Extract the (x, y) coordinate from the center of the cell holding the provided text.  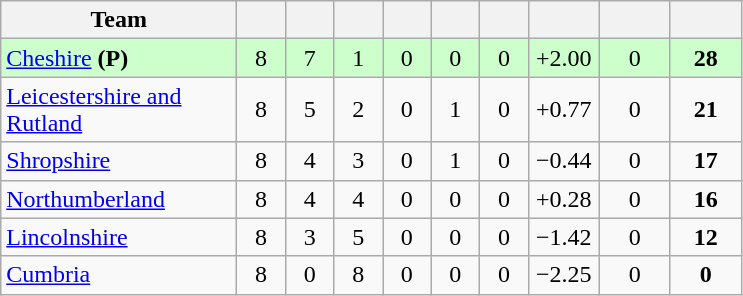
Lincolnshire (119, 237)
Leicestershire and Rutland (119, 110)
2 (358, 110)
7 (310, 58)
+0.28 (564, 199)
−1.42 (564, 237)
12 (706, 237)
−2.25 (564, 275)
+0.77 (564, 110)
Cheshire (P) (119, 58)
+2.00 (564, 58)
Team (119, 20)
Cumbria (119, 275)
Northumberland (119, 199)
−0.44 (564, 161)
Shropshire (119, 161)
16 (706, 199)
21 (706, 110)
28 (706, 58)
17 (706, 161)
